Pinpoint the cell where the given text exists, returning its [X, Y] midpoint coordinate. 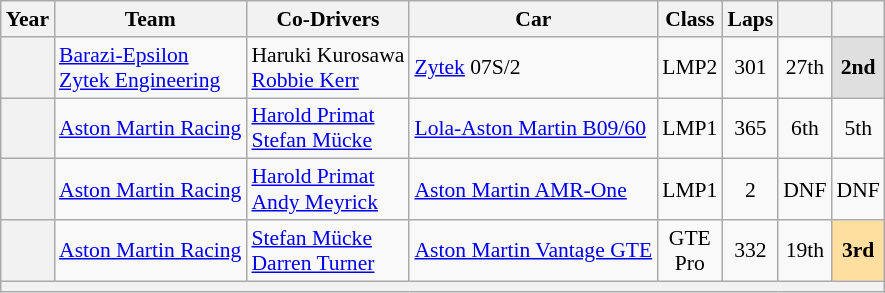
Haruki Kurosawa Robbie Kerr [328, 68]
6th [804, 128]
Zytek 07S/2 [533, 68]
Aston Martin AMR-One [533, 190]
301 [750, 68]
Stefan Mücke Darren Turner [328, 250]
2 [750, 190]
19th [804, 250]
Lola-Aston Martin B09/60 [533, 128]
Car [533, 19]
LMP2 [690, 68]
Harold Primat Andy Meyrick [328, 190]
GTEPro [690, 250]
Class [690, 19]
5th [858, 128]
Co-Drivers [328, 19]
Year [28, 19]
Aston Martin Vantage GTE [533, 250]
332 [750, 250]
Barazi-Epsilon Zytek Engineering [150, 68]
365 [750, 128]
3rd [858, 250]
2nd [858, 68]
Laps [750, 19]
27th [804, 68]
Team [150, 19]
Harold Primat Stefan Mücke [328, 128]
